Determine the [X, Y] coordinate at the center of the cell enclosing the given text.  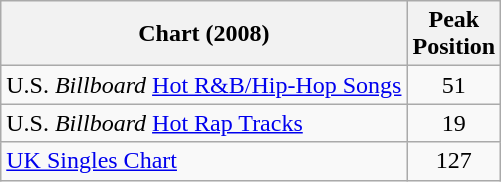
51 [454, 85]
UK Singles Chart [204, 161]
U.S. Billboard Hot R&B/Hip-Hop Songs [204, 85]
19 [454, 123]
Chart (2008) [204, 34]
U.S. Billboard Hot Rap Tracks [204, 123]
127 [454, 161]
PeakPosition [454, 34]
